Scan for the cell matching the given text and deliver its (X, Y) coordinate at center. 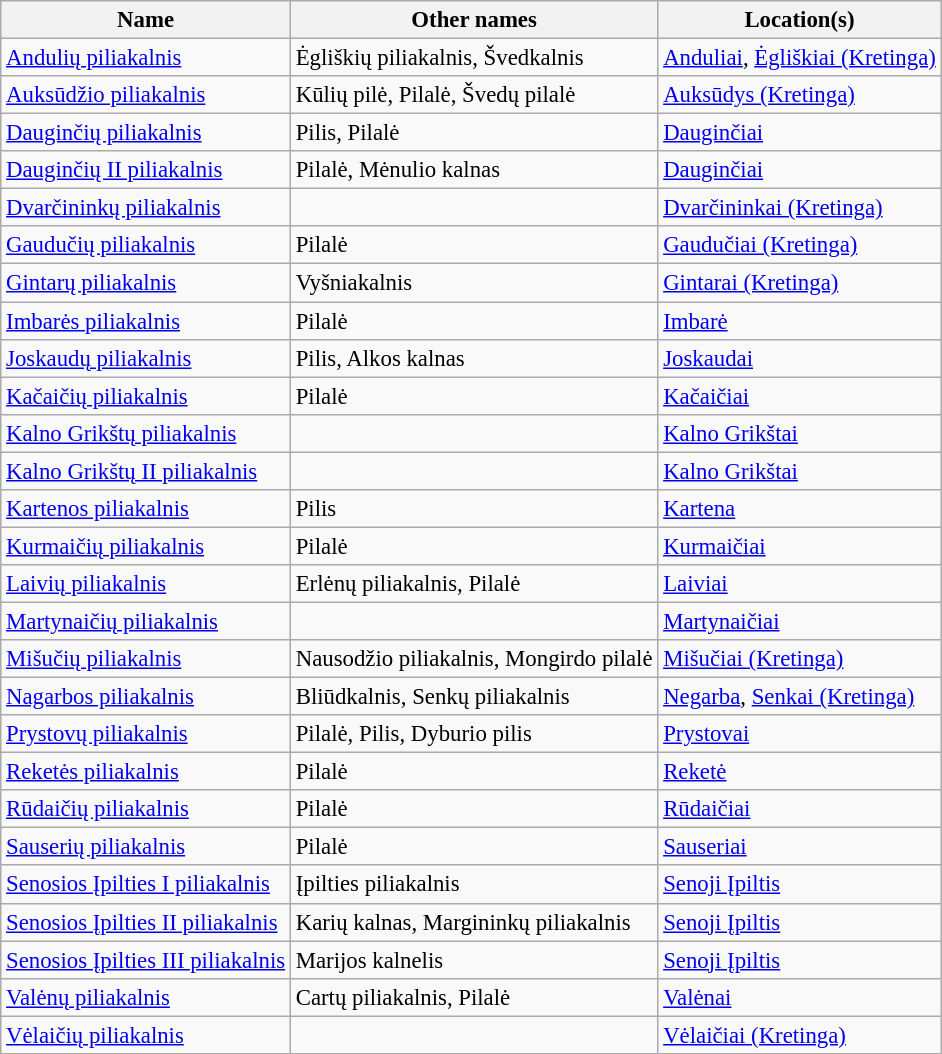
Rūdaičiai (800, 809)
Nagarbos piliakalnis (146, 697)
Kartena (800, 509)
Karių kalnas, Margininkų piliakalnis (474, 922)
Vėlaičiai (Kretinga) (800, 1035)
Valėnų piliakalnis (146, 997)
Marijos kalnelis (474, 960)
Pilis, Alkos kalnas (474, 358)
Joskaudų piliakalnis (146, 358)
Pilis (474, 509)
Kurmaičių piliakalnis (146, 546)
Senosios Įpilties I piliakalnis (146, 885)
Joskaudai (800, 358)
Gintarų piliakalnis (146, 283)
Anduliai, Ėgliškiai (Kretinga) (800, 58)
Location(s) (800, 20)
Other names (474, 20)
Nausodžio piliakalnis, Mongirdo pilalė (474, 659)
Negarba, Senkai (Kretinga) (800, 697)
Bliūdkalnis, Senkų piliakalnis (474, 697)
Vėlaičių piliakalnis (146, 1035)
Dauginčių II piliakalnis (146, 170)
Reketė (800, 772)
Kačaičių piliakalnis (146, 396)
Pilalė, Mėnulio kalnas (474, 170)
Rūdaičių piliakalnis (146, 809)
Cartų piliakalnis, Pilalė (474, 997)
Senosios Įpilties III piliakalnis (146, 960)
Prystovai (800, 734)
Gaudučių piliakalnis (146, 245)
Sauseriai (800, 847)
Laivių piliakalnis (146, 584)
Gintarai (Kretinga) (800, 283)
Mišučiai (Kretinga) (800, 659)
Dvarčininkai (Kretinga) (800, 208)
Name (146, 20)
Erlėnų piliakalnis, Pilalė (474, 584)
Kalno Grikštų II piliakalnis (146, 471)
Kalno Grikštų piliakalnis (146, 433)
Kartenos piliakalnis (146, 509)
Martynaičiai (800, 621)
Martynaičių piliakalnis (146, 621)
Auksūdys (Kretinga) (800, 95)
Andulių piliakalnis (146, 58)
Mišučių piliakalnis (146, 659)
Pilis, Pilalė (474, 133)
Pilalė, Pilis, Dyburio pilis (474, 734)
Dvarčininkų piliakalnis (146, 208)
Įpilties piliakalnis (474, 885)
Auksūdžio piliakalnis (146, 95)
Gaudučiai (Kretinga) (800, 245)
Vyšniakalnis (474, 283)
Dauginčių piliakalnis (146, 133)
Prystovų piliakalnis (146, 734)
Laiviai (800, 584)
Imbarės piliakalnis (146, 321)
Senosios Įpilties II piliakalnis (146, 922)
Valėnai (800, 997)
Kačaičiai (800, 396)
Sauserių piliakalnis (146, 847)
Kūlių pilė, Pilalė, Švedų pilalė (474, 95)
Ėgliškių piliakalnis, Švedkalnis (474, 58)
Kurmaičiai (800, 546)
Imbarė (800, 321)
Reketės piliakalnis (146, 772)
